Pinpoint the cell where the given text exists, returning its (x, y) midpoint coordinate. 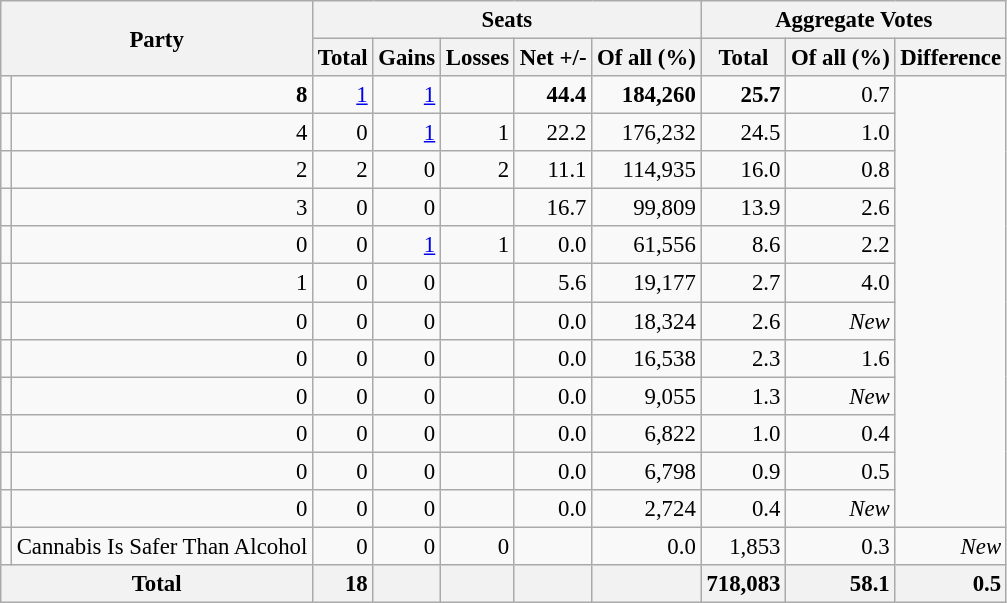
Net +/- (552, 58)
184,260 (646, 95)
718,083 (744, 584)
Gains (407, 58)
Difference (950, 58)
5.6 (552, 283)
44.4 (552, 95)
9,055 (646, 396)
Seats (508, 20)
0.9 (744, 471)
13.9 (744, 208)
16.7 (552, 208)
16,538 (646, 358)
Aggregate Votes (854, 20)
Party (157, 38)
1,853 (744, 546)
19,177 (646, 283)
6,798 (646, 471)
58.1 (840, 584)
24.5 (744, 133)
25.7 (744, 95)
2,724 (646, 509)
1.3 (744, 396)
61,556 (646, 245)
176,232 (646, 133)
Cannabis Is Safer Than Alcohol (162, 546)
6,822 (646, 433)
3 (162, 208)
22.2 (552, 133)
99,809 (646, 208)
2.2 (840, 245)
0.3 (840, 546)
2.7 (744, 283)
0.7 (840, 95)
18,324 (646, 321)
18 (343, 584)
11.1 (552, 170)
Losses (478, 58)
0.8 (840, 170)
2.3 (744, 358)
114,935 (646, 170)
8 (162, 95)
1.6 (840, 358)
4 (162, 133)
16.0 (744, 170)
4.0 (840, 283)
8.6 (744, 245)
